For the text-containing cell, return its midpoint in (x, y) coordinate format. 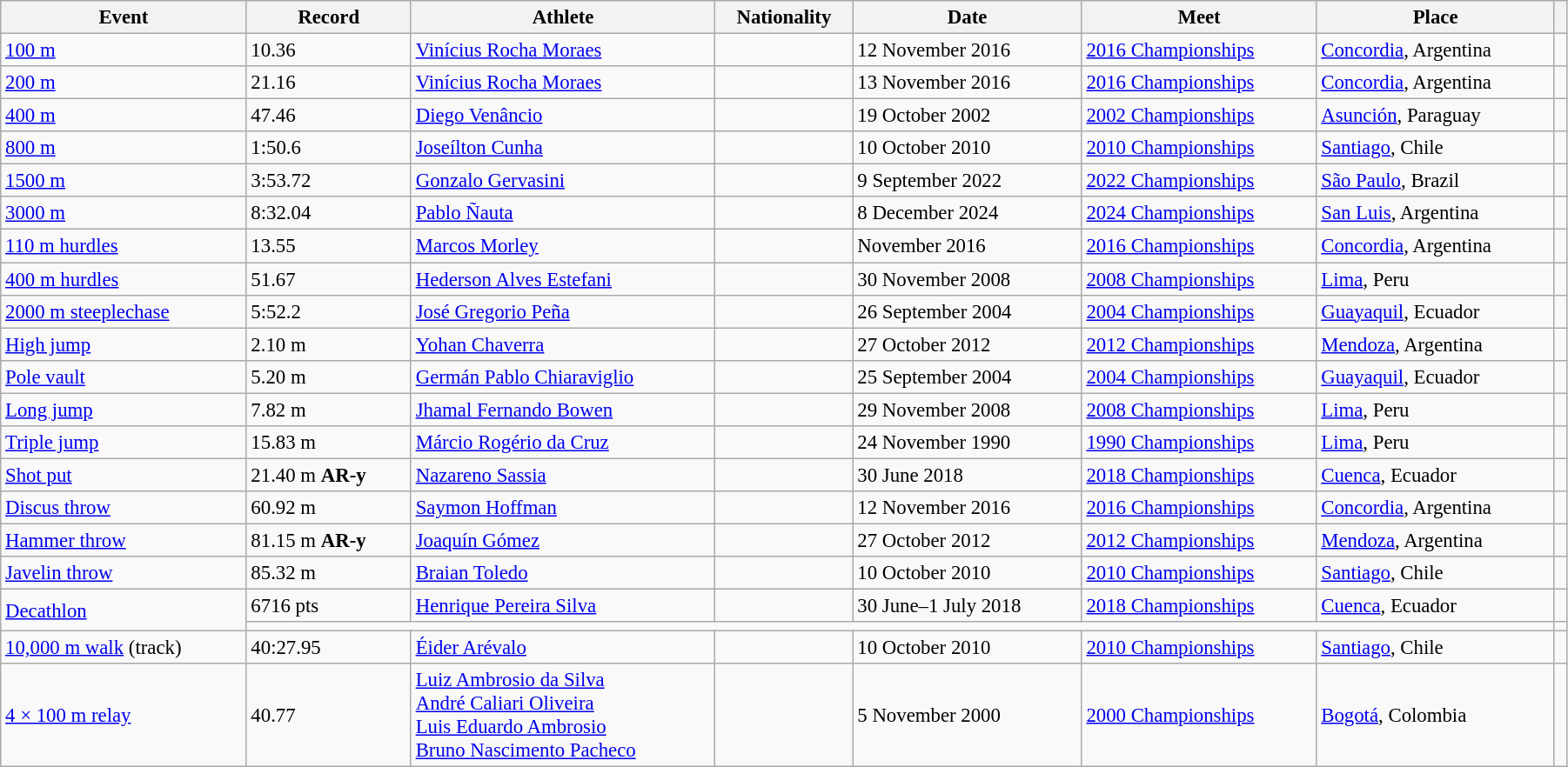
51.67 (329, 279)
400 m hurdles (124, 279)
São Paulo, Brazil (1436, 181)
7.82 m (329, 410)
Long jump (124, 410)
Gonzalo Gervasini (562, 181)
Decathlon (124, 610)
8 December 2024 (968, 213)
13 November 2016 (968, 83)
Record (329, 17)
Hederson Alves Estefani (562, 279)
1:50.6 (329, 148)
6716 pts (329, 606)
60.92 m (329, 508)
Event (124, 17)
4 × 100 m relay (124, 715)
Pablo Ñauta (562, 213)
Date (968, 17)
Javelin throw (124, 573)
110 m hurdles (124, 246)
Athlete (562, 17)
21.40 m AR-y (329, 475)
13.55 (329, 246)
Joaquín Gómez (562, 540)
8:32.04 (329, 213)
Place (1436, 17)
Bogotá, Colombia (1436, 715)
47.46 (329, 116)
400 m (124, 116)
Luiz Ambrosio da SilvaAndré Caliari OliveiraLuis Eduardo AmbrosioBruno Nascimento Pacheco (562, 715)
40.77 (329, 715)
3:53.72 (329, 181)
2024 Championships (1199, 213)
Germán Pablo Chiaraviglio (562, 377)
Hammer throw (124, 540)
2022 Championships (1199, 181)
100 m (124, 50)
30 June–1 July 2018 (968, 606)
Nazareno Sassia (562, 475)
40:27.95 (329, 648)
November 2016 (968, 246)
Henrique Pereira Silva (562, 606)
10.36 (329, 50)
Marcos Morley (562, 246)
29 November 2008 (968, 410)
21.16 (329, 83)
Saymon Hoffman (562, 508)
2002 Championships (1199, 116)
30 June 2018 (968, 475)
1990 Championships (1199, 443)
5.20 m (329, 377)
15.83 m (329, 443)
30 November 2008 (968, 279)
San Luis, Argentina (1436, 213)
Discus throw (124, 508)
Shot put (124, 475)
3000 m (124, 213)
19 October 2002 (968, 116)
Yohan Chaverra (562, 344)
Braian Toledo (562, 573)
81.15 m AR-y (329, 540)
200 m (124, 83)
5:52.2 (329, 311)
25 September 2004 (968, 377)
26 September 2004 (968, 311)
Triple jump (124, 443)
Márcio Rogério da Cruz (562, 443)
Jhamal Fernando Bowen (562, 410)
2000 Championships (1199, 715)
2000 m steeplechase (124, 311)
Asunción, Paraguay (1436, 116)
800 m (124, 148)
10,000 m walk (track) (124, 648)
85.32 m (329, 573)
1500 m (124, 181)
Éider Arévalo (562, 648)
Diego Venâncio (562, 116)
Joseílton Cunha (562, 148)
High jump (124, 344)
2.10 m (329, 344)
José Gregorio Peña (562, 311)
Nationality (784, 17)
24 November 1990 (968, 443)
Pole vault (124, 377)
5 November 2000 (968, 715)
9 September 2022 (968, 181)
Meet (1199, 17)
